Extract the (X, Y) coordinate from the center of the cell holding the provided text.  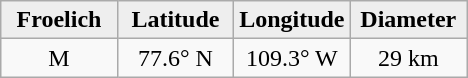
Diameter (408, 20)
M (59, 58)
29 km (408, 58)
Froelich (59, 20)
109.3° W (292, 58)
77.6° N (175, 58)
Latitude (175, 20)
Longitude (292, 20)
